Search for the cell housing the specified text and yield its (X, Y) center coordinate. 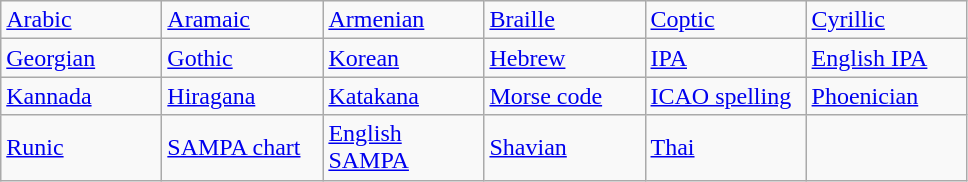
Arabic (82, 20)
Shavian (564, 148)
Katakana (404, 96)
Braille (564, 20)
Thai (726, 148)
Georgian (82, 58)
Hiragana (242, 96)
Gothic (242, 58)
SAMPA chart (242, 148)
Coptic (726, 20)
IPA (726, 58)
Armenian (404, 20)
Cyrillic (886, 20)
Phoenician (886, 96)
English SAMPA (404, 148)
Korean (404, 58)
Aramaic (242, 20)
English IPA (886, 58)
ICAO spelling (726, 96)
Kannada (82, 96)
Hebrew (564, 58)
Runic (82, 148)
Morse code (564, 96)
